Return (X, Y) of the center of cell containing provided text 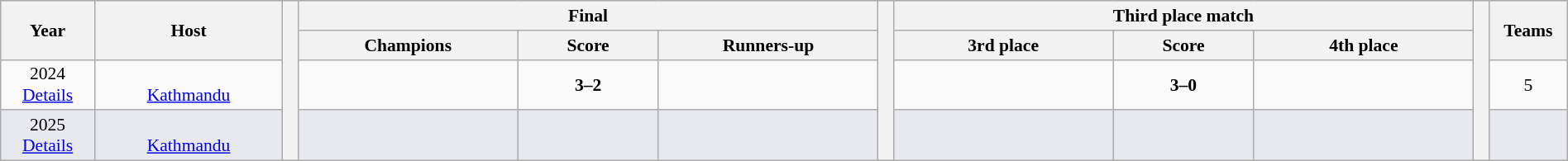
Year (48, 30)
2024Details (48, 84)
4th place (1363, 45)
Final (589, 16)
Host (189, 30)
3rd place (1004, 45)
Teams (1528, 30)
3–0 (1183, 84)
Champions (409, 45)
3–2 (588, 84)
5 (1528, 84)
Runners-up (767, 45)
2025Details (48, 135)
Third place match (1184, 16)
